Output the (x, y) coordinate of the center of the cell containing the given text.  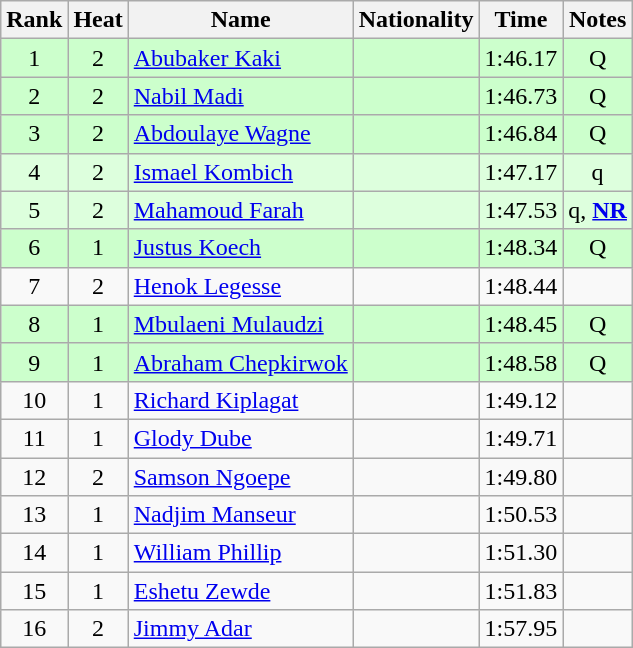
1:50.53 (521, 515)
6 (34, 248)
3 (34, 134)
1:46.17 (521, 58)
1:51.83 (521, 591)
1:46.73 (521, 96)
1:48.34 (521, 248)
q (598, 172)
Justus Koech (240, 248)
1:47.53 (521, 210)
8 (34, 324)
Abraham Chepkirwok (240, 362)
Jimmy Adar (240, 629)
Mahamoud Farah (240, 210)
13 (34, 515)
Nadjim Manseur (240, 515)
William Phillip (240, 553)
12 (34, 477)
16 (34, 629)
1:51.30 (521, 553)
Nationality (416, 20)
1:48.44 (521, 286)
9 (34, 362)
Samson Ngoepe (240, 477)
1:49.12 (521, 400)
Notes (598, 20)
Ismael Kombich (240, 172)
11 (34, 438)
14 (34, 553)
Eshetu Zewde (240, 591)
10 (34, 400)
Name (240, 20)
Glody Dube (240, 438)
1:49.71 (521, 438)
7 (34, 286)
Richard Kiplagat (240, 400)
15 (34, 591)
1:49.80 (521, 477)
1:48.45 (521, 324)
1:47.17 (521, 172)
4 (34, 172)
Heat (98, 20)
q, NR (598, 210)
1:48.58 (521, 362)
1:57.95 (521, 629)
Henok Legesse (240, 286)
Abubaker Kaki (240, 58)
Abdoulaye Wagne (240, 134)
Rank (34, 20)
Nabil Madi (240, 96)
Time (521, 20)
1:46.84 (521, 134)
5 (34, 210)
Mbulaeni Mulaudzi (240, 324)
